Search for the cell housing the specified text and yield its (X, Y) center coordinate. 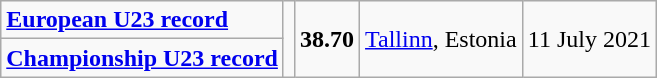
Tallinn, Estonia (442, 39)
Championship U23 record (142, 58)
11 July 2021 (589, 39)
European U23 record (142, 20)
38.70 (326, 39)
